Output the (x, y) coordinate of the center of the cell containing the given text.  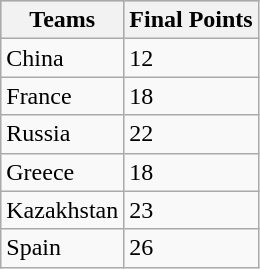
23 (191, 210)
Spain (62, 248)
Kazakhstan (62, 210)
China (62, 58)
Russia (62, 134)
Final Points (191, 20)
22 (191, 134)
Greece (62, 172)
12 (191, 58)
26 (191, 248)
France (62, 96)
Teams (62, 20)
